Identify which cell holds the provided text, then report its [X, Y] central coordinate. 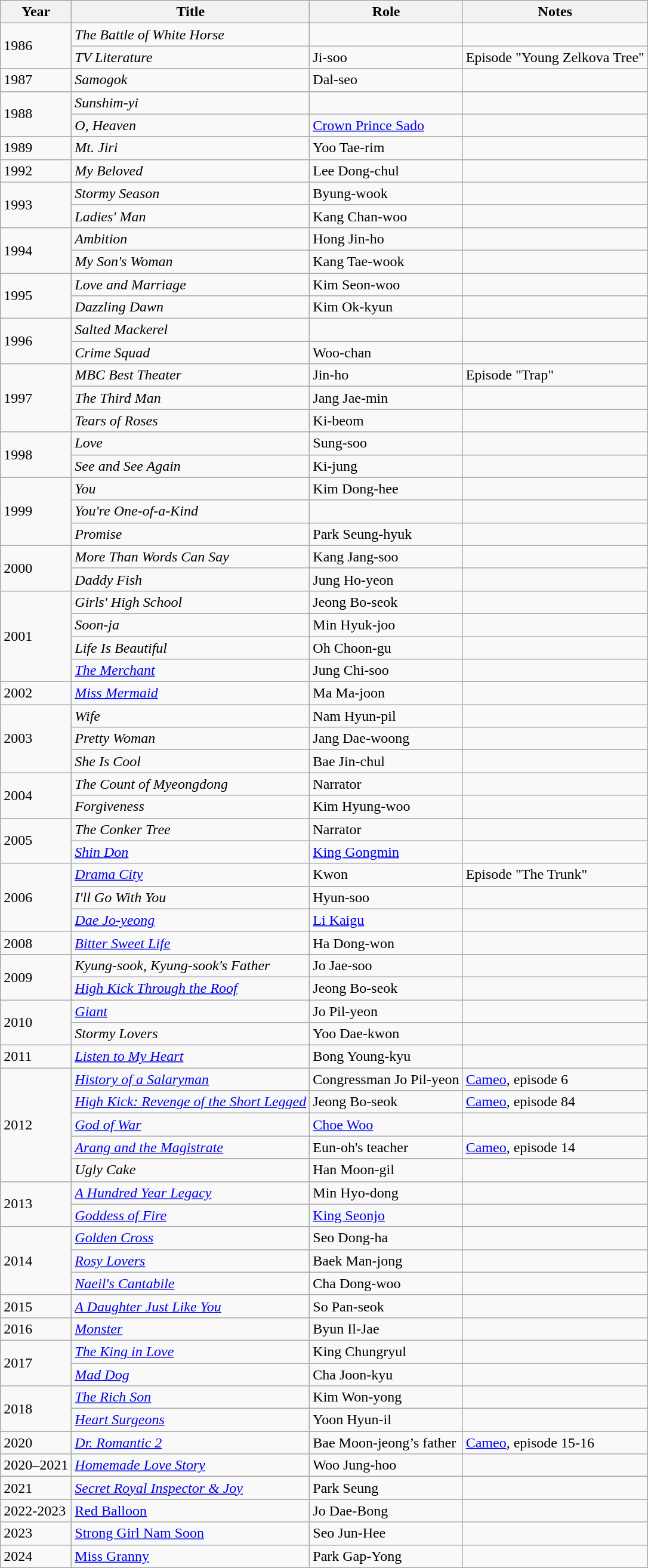
1994 [36, 250]
Kang Jang-soo [386, 557]
Eun-oh's teacher [386, 1147]
Jang Jae-min [386, 398]
2004 [36, 795]
Byung-wook [386, 193]
Miss Mermaid [191, 693]
She Is Cool [191, 761]
Kim Hyung-woo [386, 807]
Cha Joon-kyu [386, 1374]
1995 [36, 296]
The Merchant [191, 671]
So Pan-seok [386, 1306]
The King in Love [191, 1351]
My Son's Woman [191, 261]
History of a Salaryman [191, 1079]
Monster [191, 1329]
1993 [36, 205]
Episode "The Trunk" [555, 875]
2008 [36, 943]
Secret Royal Inspector & Joy [191, 1488]
Kwon [386, 875]
Bitter Sweet Life [191, 943]
1997 [36, 398]
Yoo Tae-rim [386, 148]
Min Hyo-dong [386, 1193]
2020–2021 [36, 1465]
Yoon Hyun-il [386, 1420]
Role [386, 12]
Rosy Lovers [191, 1261]
Nam Hyun-pil [386, 716]
Baek Man-jong [386, 1261]
Dal-seo [386, 80]
Jo Pil-yeon [386, 1011]
Notes [555, 12]
Kim Dong-hee [386, 489]
Min Hyuk-joo [386, 625]
Bong Young-kyu [386, 1057]
Kyung-sook, Kyung-sook's Father [191, 965]
Ki-beom [386, 421]
Kim Won-yong [386, 1397]
Yoo Dae-kwon [386, 1034]
Crown Prince Sado [386, 125]
King Seonjo [386, 1215]
2015 [36, 1306]
Bae Moon-jeong’s father [386, 1443]
Seo Dong-ha [386, 1238]
Hyun-soo [386, 897]
Girls' High School [191, 602]
Ladies' Man [191, 216]
Dr. Romantic 2 [191, 1443]
2011 [36, 1057]
Woo Jung-hoo [386, 1465]
Congressman Jo Pil-yeon [386, 1079]
Cameo, episode 6 [555, 1079]
Ji-soo [386, 57]
Kim Seon-woo [386, 285]
Year [36, 12]
1988 [36, 114]
2003 [36, 739]
Jo Jae-soo [386, 965]
TV Literature [191, 57]
2022-2023 [36, 1511]
You [191, 489]
1986 [36, 46]
Goddess of Fire [191, 1215]
1998 [36, 455]
Jang Dae-woong [386, 739]
Salted Mackerel [191, 330]
Sunshim-yi [191, 103]
2021 [36, 1488]
Drama City [191, 875]
Oh Choon-gu [386, 647]
My Beloved [191, 171]
2020 [36, 1443]
2013 [36, 1204]
Ugly Cake [191, 1170]
2012 [36, 1125]
More Than Words Can Say [191, 557]
Kim Ok-kyun [386, 307]
I'll Go With You [191, 897]
2016 [36, 1329]
Dazzling Dawn [191, 307]
Ma Ma-joon [386, 693]
Lee Dong-chul [386, 171]
The Conker Tree [191, 829]
Forgiveness [191, 807]
High Kick: Revenge of the Short Legged [191, 1102]
Stormy Season [191, 193]
Jin-ho [386, 375]
Listen to My Heart [191, 1057]
Ambition [191, 239]
2018 [36, 1409]
Byun Il-Jae [386, 1329]
Shin Don [191, 852]
Mt. Jiri [191, 148]
Arang and the Magistrate [191, 1147]
Choe Woo [386, 1125]
Jung Chi-soo [386, 671]
Cameo, episode 14 [555, 1147]
2024 [36, 1556]
Park Seung [386, 1488]
Han Moon-gil [386, 1170]
Hong Jin-ho [386, 239]
A Hundred Year Legacy [191, 1193]
Naeil's Cantabile [191, 1283]
Crime Squad [191, 353]
Seo Jun-Hee [386, 1533]
Miss Granny [191, 1556]
Mad Dog [191, 1374]
The Third Man [191, 398]
You're One-of-a-Kind [191, 511]
2014 [36, 1261]
King Gongmin [386, 852]
2005 [36, 841]
2000 [36, 568]
Episode "Trap" [555, 375]
Pretty Woman [191, 739]
Woo-chan [386, 353]
Kang Tae-wook [386, 261]
Li Kaigu [386, 920]
Golden Cross [191, 1238]
Wife [191, 716]
Dae Jo-yeong [191, 920]
Life Is Beautiful [191, 647]
Red Balloon [191, 1511]
Kang Chan-woo [386, 216]
2010 [36, 1023]
The Count of Myeongdong [191, 784]
1989 [36, 148]
MBC Best Theater [191, 375]
Bae Jin-chul [386, 761]
2006 [36, 897]
See and See Again [191, 466]
High Kick Through the Roof [191, 988]
1992 [36, 171]
2023 [36, 1533]
Episode "Young Zelkova Tree" [555, 57]
Heart Surgeons [191, 1420]
Tears of Roses [191, 421]
A Daughter Just Like You [191, 1306]
Sung-soo [386, 443]
Park Gap-Yong [386, 1556]
Cameo, episode 84 [555, 1102]
God of War [191, 1125]
Cha Dong-woo [386, 1283]
Love and Marriage [191, 285]
The Rich Son [191, 1397]
Soon-ja [191, 625]
Strong Girl Nam Soon [191, 1533]
2002 [36, 693]
Jung Ho-yeon [386, 579]
2009 [36, 977]
Stormy Lovers [191, 1034]
Giant [191, 1011]
Jo Dae-Bong [386, 1511]
1996 [36, 341]
Ha Dong-won [386, 943]
Park Seung-hyuk [386, 534]
The Battle of White Horse [191, 35]
Love [191, 443]
Samogok [191, 80]
Ki-jung [386, 466]
2001 [36, 636]
Daddy Fish [191, 579]
Promise [191, 534]
O, Heaven [191, 125]
1999 [36, 511]
King Chungryul [386, 1351]
Cameo, episode 15-16 [555, 1443]
1987 [36, 80]
Title [191, 12]
Homemade Love Story [191, 1465]
2017 [36, 1363]
